Find where the given text appears and provide that cell's center as [X, Y] coordinate. 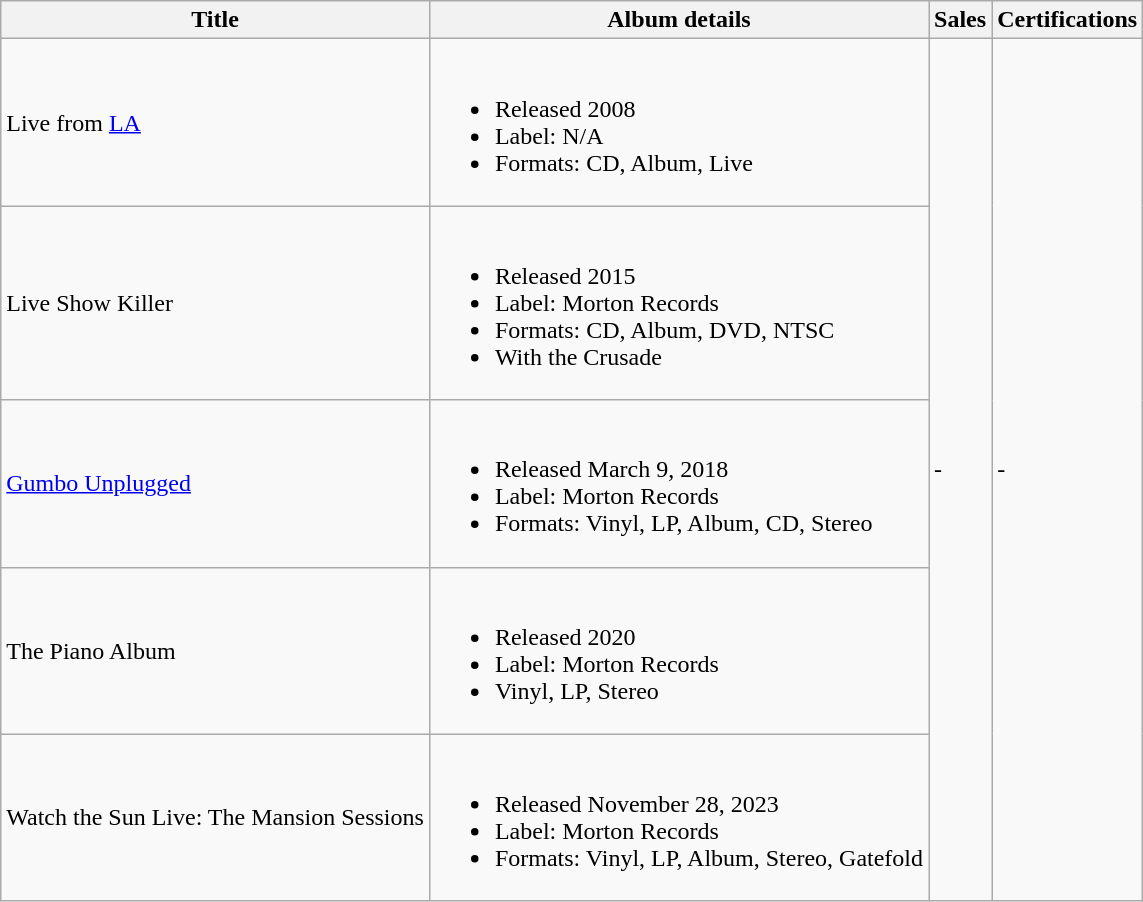
Released 2020Label: Morton RecordsVinyl, LP, Stereo [678, 650]
Watch the Sun Live: The Mansion Sessions [216, 818]
Released November 28, 2023Label: Morton RecordsFormats: Vinyl, LP, Album, Stereo, Gatefold [678, 818]
Certifications [1068, 20]
Released 2008Label: N/AFormats: CD, Album, Live [678, 122]
Sales [960, 20]
Title [216, 20]
Released March 9, 2018Label: Morton RecordsFormats: Vinyl, LP, Album, CD, Stereo [678, 484]
The Piano Album [216, 650]
Live from LA [216, 122]
Live Show Killer [216, 303]
Released 2015Label: Morton RecordsFormats: CD, Album, DVD, NTSCWith the Crusade [678, 303]
Album details [678, 20]
Gumbo Unplugged [216, 484]
